Provide the [X, Y] coordinate of the cell's center where the given text is located.  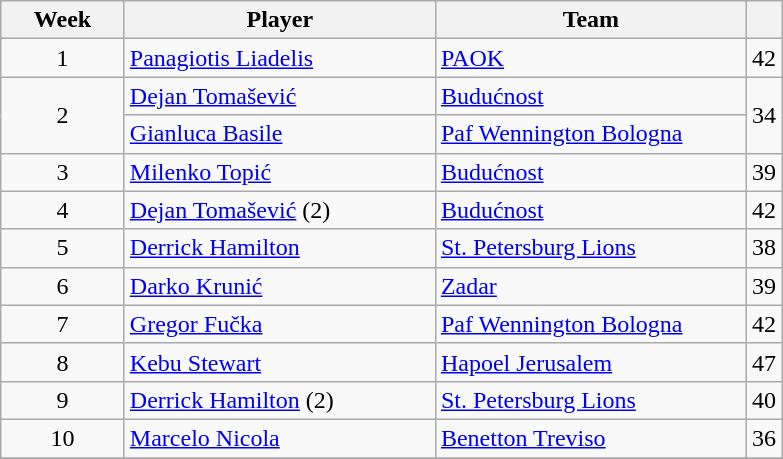
Dejan Tomašević (2) [280, 210]
5 [63, 248]
Marcelo Nicola [280, 438]
Panagiotis Liadelis [280, 58]
Kebu Stewart [280, 362]
Team [590, 20]
38 [764, 248]
36 [764, 438]
1 [63, 58]
7 [63, 324]
10 [63, 438]
2 [63, 115]
Milenko Topić [280, 172]
9 [63, 400]
47 [764, 362]
Zadar [590, 286]
Darko Krunić [280, 286]
8 [63, 362]
Gregor Fučka [280, 324]
Derrick Hamilton [280, 248]
3 [63, 172]
PAOK [590, 58]
Gianluca Basile [280, 134]
Derrick Hamilton (2) [280, 400]
6 [63, 286]
Dejan Tomašević [280, 96]
Week [63, 20]
Hapoel Jerusalem [590, 362]
4 [63, 210]
40 [764, 400]
Player [280, 20]
34 [764, 115]
Benetton Treviso [590, 438]
